Return the (X, Y) coordinate for the center point of the cell that contains the specified text.  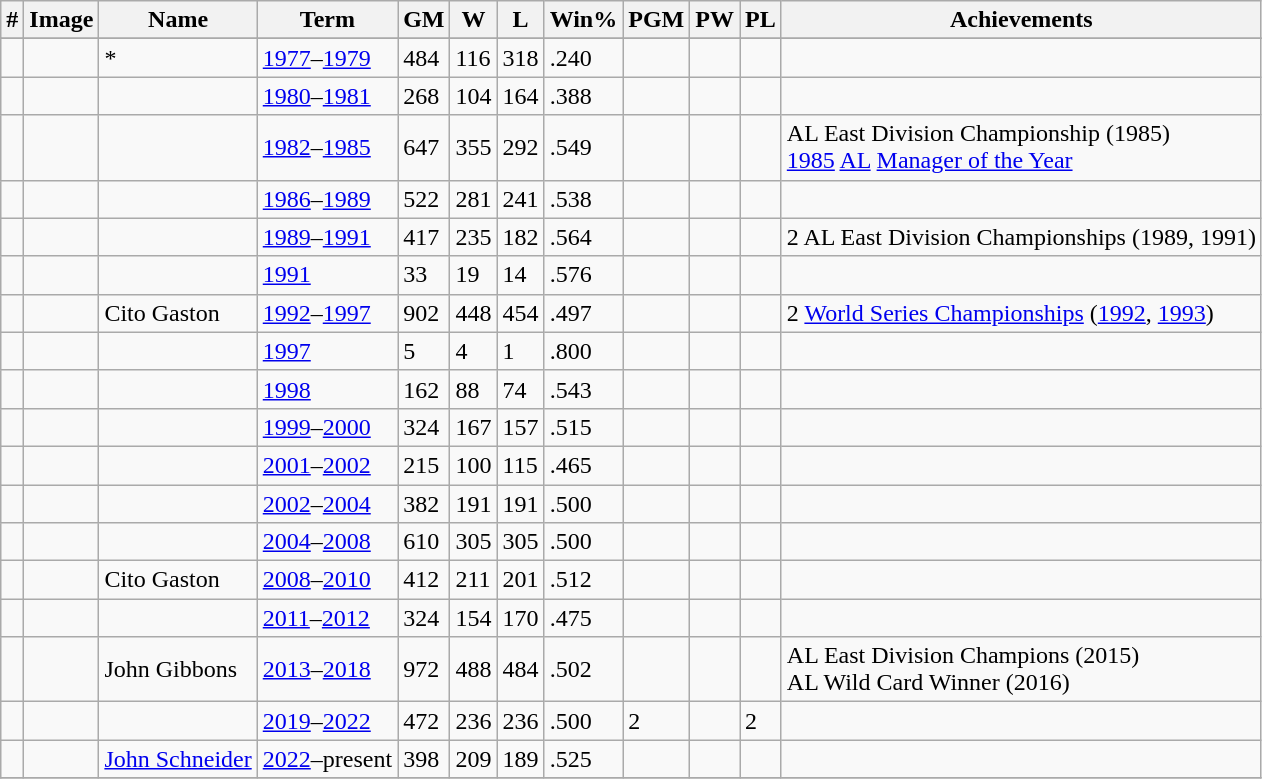
189 (520, 759)
209 (474, 759)
164 (520, 96)
W (474, 20)
215 (424, 465)
1992–1997 (327, 313)
472 (424, 721)
268 (424, 96)
2011–2012 (327, 618)
2008–2010 (327, 580)
162 (424, 389)
2013–2018 (327, 670)
292 (520, 148)
2001–2002 (327, 465)
.525 (584, 759)
104 (474, 96)
1980–1981 (327, 96)
398 (424, 759)
318 (520, 58)
2002–2004 (327, 503)
2 AL East Division Championships (1989, 1991) (1021, 237)
522 (424, 199)
Term (327, 20)
1982–1985 (327, 148)
* (178, 58)
.240 (584, 58)
454 (520, 313)
.538 (584, 199)
1997 (327, 351)
1986–1989 (327, 199)
.388 (584, 96)
417 (424, 237)
1999–2000 (327, 427)
.549 (584, 148)
33 (424, 275)
412 (424, 580)
610 (424, 542)
182 (520, 237)
# (12, 20)
.564 (584, 237)
PL (761, 20)
.512 (584, 580)
167 (474, 427)
170 (520, 618)
.465 (584, 465)
88 (474, 389)
1989–1991 (327, 237)
154 (474, 618)
241 (520, 199)
2019–2022 (327, 721)
14 (520, 275)
.475 (584, 618)
John Schneider (178, 759)
115 (520, 465)
19 (474, 275)
355 (474, 148)
5 (424, 351)
Win% (584, 20)
488 (474, 670)
235 (474, 237)
211 (474, 580)
972 (424, 670)
100 (474, 465)
GM (424, 20)
.576 (584, 275)
PGM (656, 20)
2022–present (327, 759)
Image (62, 20)
157 (520, 427)
PW (715, 20)
.497 (584, 313)
4 (474, 351)
.543 (584, 389)
2004–2008 (327, 542)
L (520, 20)
647 (424, 148)
John Gibbons (178, 670)
116 (474, 58)
Achievements (1021, 20)
1991 (327, 275)
382 (424, 503)
74 (520, 389)
281 (474, 199)
.502 (584, 670)
1998 (327, 389)
2 World Series Championships (1992, 1993) (1021, 313)
AL East Division Champions (2015)AL Wild Card Winner (2016) (1021, 670)
Name (178, 20)
201 (520, 580)
AL East Division Championship (1985)1985 AL Manager of the Year (1021, 148)
448 (474, 313)
.515 (584, 427)
902 (424, 313)
1977–1979 (327, 58)
1 (520, 351)
.800 (584, 351)
